Provide the (X, Y) coordinate of the cell's center where the given text is located.  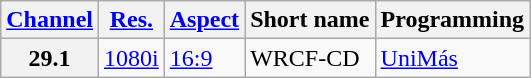
Res. (132, 20)
Channel (50, 20)
1080i (132, 58)
Aspect (204, 20)
Programming (452, 20)
Short name (310, 20)
16:9 (204, 58)
29.1 (50, 58)
UniMás (452, 58)
WRCF-CD (310, 58)
